Detect which cell encompasses the target text, then output its [x, y] center coordinate. 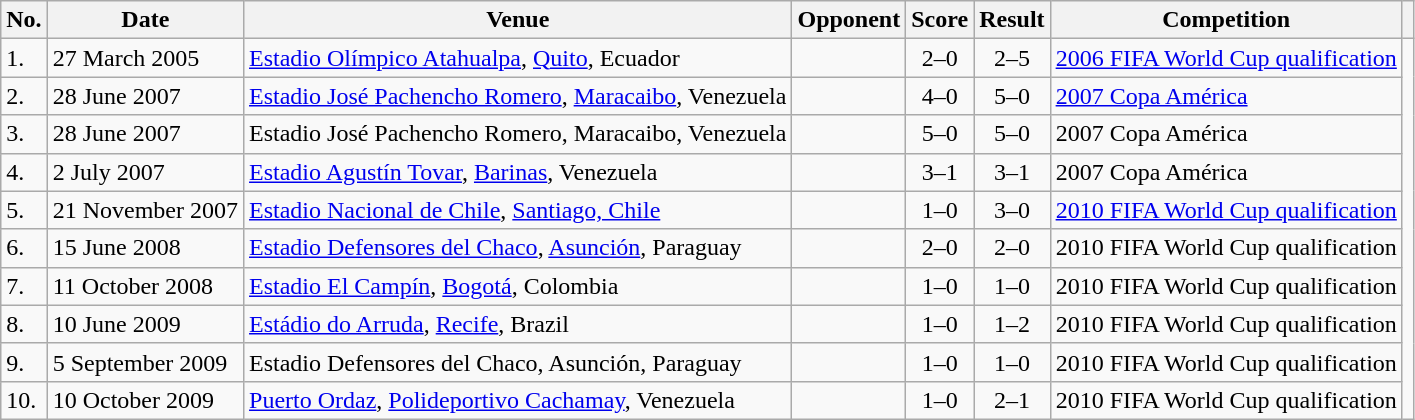
5. [24, 210]
10. [24, 400]
7. [24, 286]
4–0 [940, 96]
Estadio Nacional de Chile, Santiago, Chile [518, 210]
8. [24, 324]
2–1 [1012, 400]
5 September 2009 [145, 362]
Venue [518, 20]
No. [24, 20]
Estádio do Arruda, Recife, Brazil [518, 324]
27 March 2005 [145, 58]
Competition [1226, 20]
Puerto Ordaz, Polideportivo Cachamay, Venezuela [518, 400]
11 October 2008 [145, 286]
2. [24, 96]
1–2 [1012, 324]
21 November 2007 [145, 210]
3. [24, 134]
4. [24, 172]
Score [940, 20]
6. [24, 248]
Date [145, 20]
Estadio El Campín, Bogotá, Colombia [518, 286]
Estadio Agustín Tovar, Barinas, Venezuela [518, 172]
2006 FIFA World Cup qualification [1226, 58]
1. [24, 58]
Result [1012, 20]
15 June 2008 [145, 248]
2–5 [1012, 58]
2 July 2007 [145, 172]
3–0 [1012, 210]
Estadio Olímpico Atahualpa, Quito, Ecuador [518, 58]
10 October 2009 [145, 400]
9. [24, 362]
10 June 2009 [145, 324]
Opponent [849, 20]
